Pinpoint the cell where the given text exists, returning its (X, Y) midpoint coordinate. 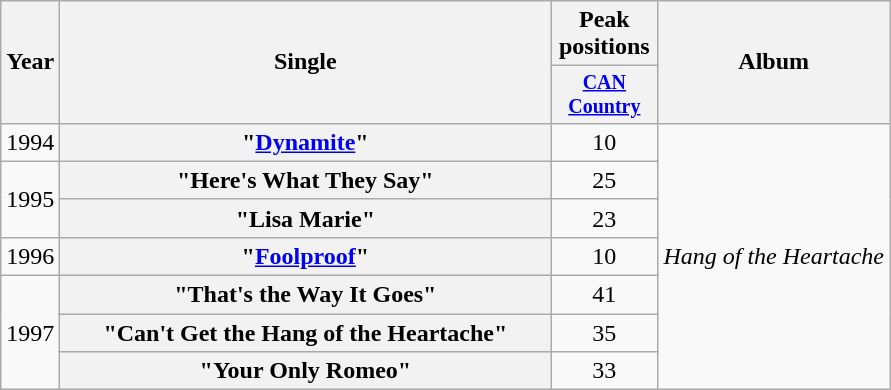
41 (604, 295)
23 (604, 218)
Album (774, 62)
Peak positions (604, 34)
"Can't Get the Hang of the Heartache" (306, 333)
1996 (30, 256)
Hang of the Heartache (774, 256)
"Foolproof" (306, 256)
CAN Country (604, 94)
1994 (30, 142)
"Dynamite" (306, 142)
Single (306, 62)
35 (604, 333)
"Lisa Marie" (306, 218)
1997 (30, 333)
Year (30, 62)
"Here's What They Say" (306, 180)
"That's the Way It Goes" (306, 295)
33 (604, 371)
25 (604, 180)
1995 (30, 199)
"Your Only Romeo" (306, 371)
